Provide the (x, y) coordinate of the cell's center where the given text is located.  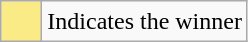
Indicates the winner (145, 22)
